For the text-containing cell, return its midpoint in (x, y) coordinate format. 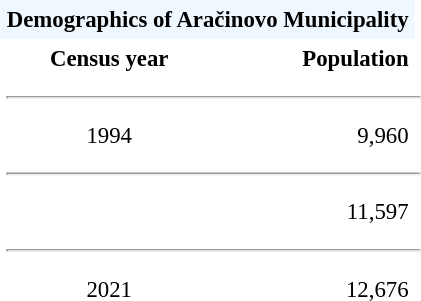
Census year (110, 58)
11,597 (316, 212)
Demographics of Aračinovo Municipality (208, 20)
9,960 (316, 136)
Population (316, 58)
1994 (110, 136)
